Detect which cell encompasses the target text, then output its [X, Y] center coordinate. 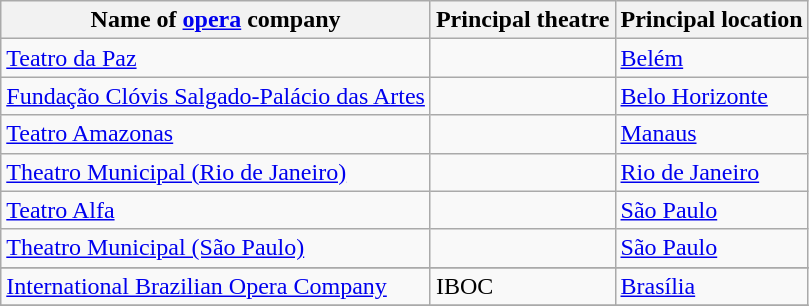
Manaus [712, 134]
Principal theatre [522, 20]
IBOC [522, 286]
Teatro Amazonas [216, 134]
Belém [712, 58]
International Brazilian Opera Company [216, 286]
Brasília [712, 286]
Belo Horizonte [712, 96]
Principal location [712, 20]
Teatro da Paz [216, 58]
Theatro Municipal (São Paulo) [216, 248]
Teatro Alfa [216, 210]
Rio de Janeiro [712, 172]
Theatro Municipal (Rio de Janeiro) [216, 172]
Name of opera company [216, 20]
Fundação Clóvis Salgado-Palácio das Artes [216, 96]
